For the text-containing cell, return its midpoint in [x, y] coordinate format. 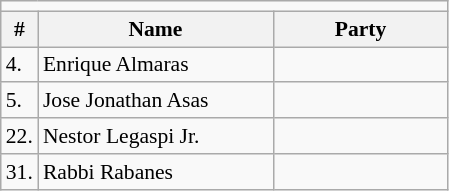
Party [360, 29]
Nestor Legaspi Jr. [156, 136]
22. [20, 136]
Rabbi Rabanes [156, 172]
5. [20, 101]
Name [156, 29]
31. [20, 172]
# [20, 29]
4. [20, 65]
Jose Jonathan Asas [156, 101]
Enrique Almaras [156, 65]
